Return (x, y) of the center of cell containing provided text 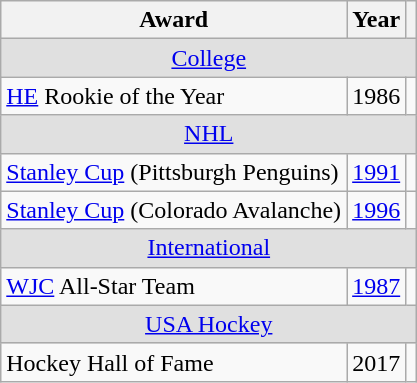
1991 (376, 172)
Stanley Cup (Pittsburgh Penguins) (174, 172)
1986 (376, 96)
NHL (209, 134)
USA Hockey (209, 324)
HE Rookie of the Year (174, 96)
WJC All-Star Team (174, 286)
Stanley Cup (Colorado Avalanche) (174, 210)
Hockey Hall of Fame (174, 362)
College (209, 58)
Award (174, 20)
2017 (376, 362)
International (209, 248)
1996 (376, 210)
1987 (376, 286)
Year (376, 20)
